Identify which cell holds the provided text, then report its (X, Y) central coordinate. 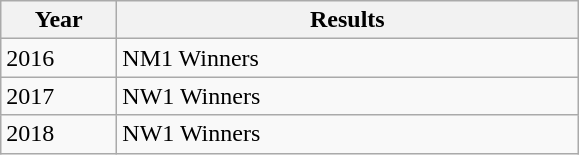
2016 (59, 58)
Year (59, 20)
NM1 Winners (348, 58)
2017 (59, 96)
Results (348, 20)
2018 (59, 134)
